Detect which cell encompasses the target text, then output its [X, Y] center coordinate. 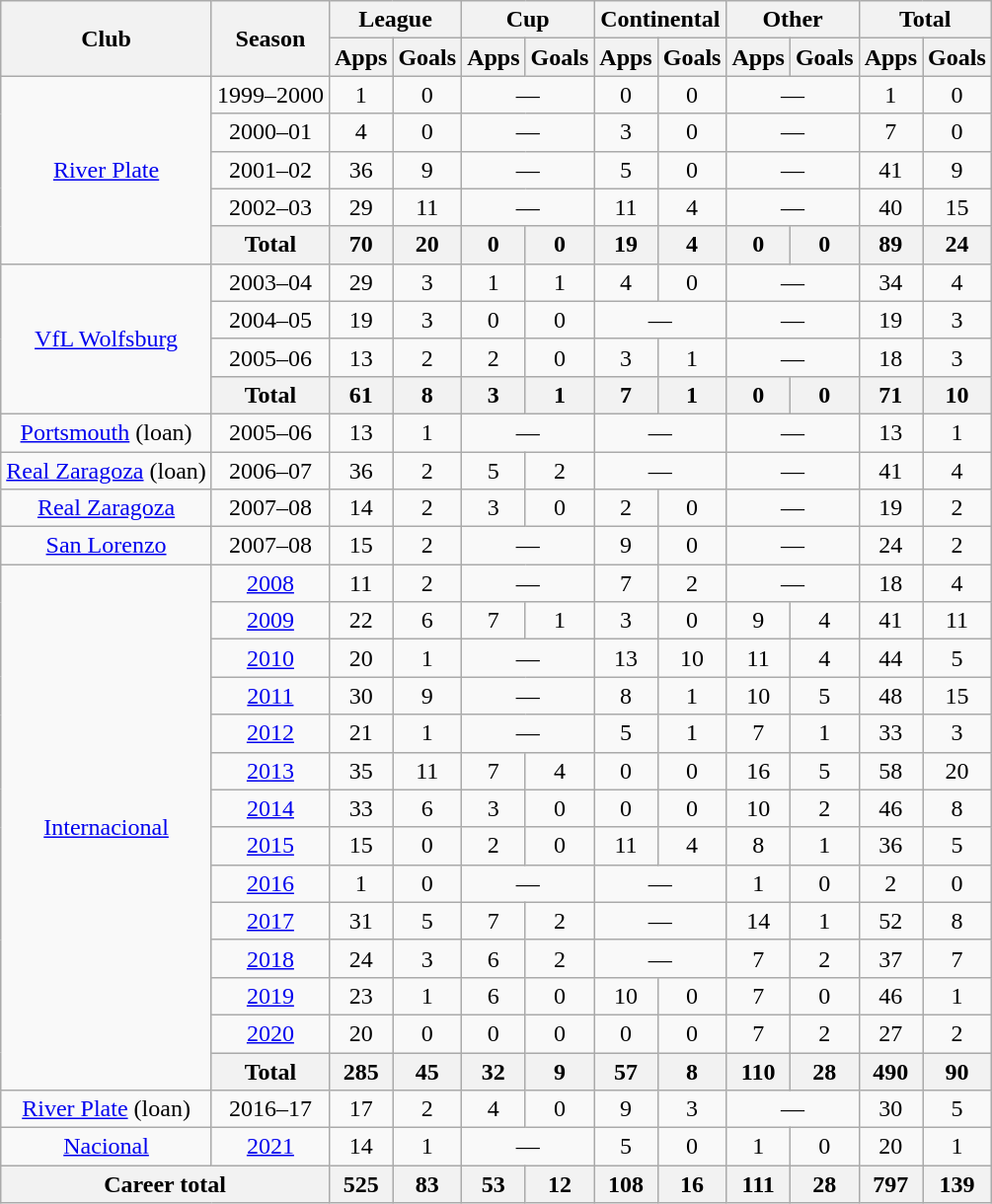
2008 [270, 583]
2017 [270, 921]
108 [626, 1184]
Cup [528, 20]
2016 [270, 883]
Nacional [107, 1147]
45 [427, 1071]
32 [494, 1071]
58 [890, 771]
490 [890, 1071]
48 [890, 696]
2016–17 [270, 1109]
83 [427, 1184]
525 [360, 1184]
2015 [270, 846]
57 [626, 1071]
2012 [270, 733]
2000–01 [270, 132]
21 [360, 733]
2006–07 [270, 471]
League [395, 20]
River Plate [107, 170]
Other [793, 20]
139 [957, 1184]
River Plate (loan) [107, 1109]
52 [890, 921]
40 [890, 207]
2020 [270, 1033]
71 [890, 395]
110 [758, 1071]
Season [270, 38]
61 [360, 395]
Internacional [107, 827]
2002–03 [270, 207]
797 [890, 1184]
2014 [270, 808]
90 [957, 1071]
San Lorenzo [107, 546]
2018 [270, 958]
Career total [166, 1184]
Continental [660, 20]
Club [107, 38]
Real Zaragoza (loan) [107, 471]
Real Zaragoza [107, 508]
23 [360, 996]
17 [360, 1109]
1999–2000 [270, 95]
37 [890, 958]
Portsmouth (loan) [107, 432]
2021 [270, 1147]
2004–05 [270, 320]
89 [890, 245]
2011 [270, 696]
2019 [270, 996]
35 [360, 771]
22 [360, 621]
2003–04 [270, 282]
2009 [270, 621]
31 [360, 921]
2001–02 [270, 170]
27 [890, 1033]
70 [360, 245]
285 [360, 1071]
12 [560, 1184]
53 [494, 1184]
111 [758, 1184]
2010 [270, 658]
34 [890, 282]
VfL Wolfsburg [107, 339]
2013 [270, 771]
44 [890, 658]
